Return the (X, Y) coordinate for the center point of the cell that contains the specified text.  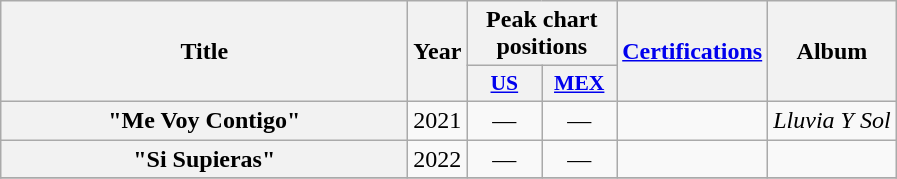
"Si Supieras" (204, 159)
Title (204, 52)
Lluvia Y Sol (832, 120)
Certifications (692, 52)
"Me Voy Contigo" (204, 120)
Album (832, 52)
Year (438, 52)
2022 (438, 159)
2021 (438, 120)
Peak chart positions (542, 34)
MEX (580, 84)
US (504, 84)
